Return [X, Y] of the center of cell containing provided text 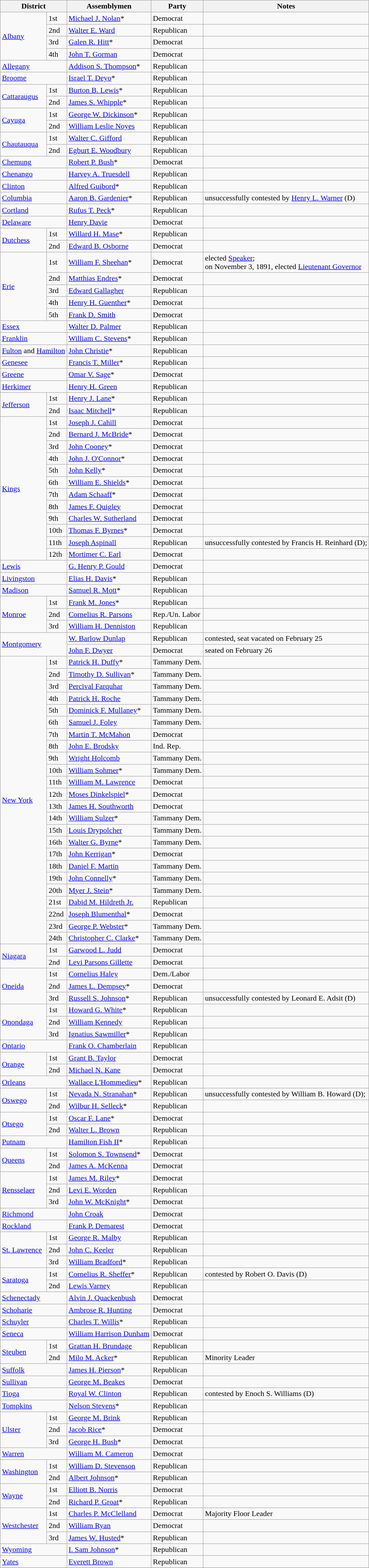
Matthias Endres* [109, 279]
William F. Sheehan* [109, 262]
William C. Stevens* [109, 338]
Onondaga [24, 1022]
Rensselaer [24, 1190]
James L. Dempsey* [109, 986]
15th [57, 830]
seated on February 26 [286, 650]
Lewis Varney [109, 1286]
Galen R. Hitt* [109, 42]
Cornelius R. Sheffer* [109, 1274]
Cortland [33, 210]
Patrick H. Roche [109, 698]
Wilbur H. Selleck* [109, 1106]
Yates [33, 1562]
Christopher C. Clarke* [109, 938]
unsuccessfully contested by Henry L. Warner (D) [286, 198]
Erie [24, 286]
Oneida [24, 986]
Cayuga [24, 120]
James H. Southworth [109, 806]
Mortimer C. Earl [109, 554]
Fulton and Hamilton [33, 351]
Samuel J. Foley [109, 722]
Henry H. Green [109, 387]
Nelson Stevens* [109, 1406]
Chautauqua [24, 144]
Steuben [24, 1352]
Egburt E. Woodbury [109, 150]
Joseph Blumenthal* [109, 914]
Frank P. Demarest [109, 1226]
Charles T. Willis* [109, 1322]
John Cooney* [109, 446]
Chenango [33, 174]
Willard H. Mase* [109, 234]
Timothy D. Sullivan* [109, 674]
Allegany [33, 66]
District [33, 6]
Royal W. Clinton [109, 1394]
Herkimer [33, 387]
Lewis [33, 566]
Isaac Mitchell* [109, 411]
Burton B. Lewis* [109, 90]
21st [57, 902]
John Croak [109, 1214]
Aaron B. Gardenier* [109, 198]
Dutchess [24, 240]
Richard P. Groat* [109, 1502]
St. Lawrence [24, 1250]
Frank M. Jones* [109, 602]
Richmond [33, 1214]
Party [177, 6]
Percival Farquhar [109, 686]
Cornelius R. Parsons [109, 614]
Ignatius Sawmiller* [109, 1034]
Oswego [24, 1100]
Wallace L'Hommedieu* [109, 1082]
Ambrose R. Hunting [109, 1310]
Clinton [33, 186]
Queens [24, 1160]
Cattaraugus [24, 96]
contested by Enoch S. Williams (D) [286, 1394]
Everett Brown [109, 1562]
James W. Husted* [109, 1538]
John T. Gorman [109, 54]
unsuccessfully contested by Francis H. Reinhard (D); [286, 542]
Putnam [33, 1142]
Edward Gallagher [109, 290]
Saratoga [24, 1280]
Nevada N. Stranahan* [109, 1094]
Walter G. Byrne* [109, 842]
Niagara [24, 956]
Livingston [33, 578]
17th [57, 854]
Tioga [33, 1394]
William Ryan [109, 1526]
Ulster [24, 1430]
Hamilton Fish II* [109, 1142]
James S. Whipple* [109, 102]
Schenectady [33, 1298]
Harvey A. Truesdell [109, 174]
Joseph J. Cahill [109, 422]
John Connelly* [109, 878]
Charles W. Sutherland [109, 518]
contested, seat vacated on February 25 [286, 638]
14th [57, 818]
Columbia [33, 198]
John F. Dwyer [109, 650]
Edward B. Osborne [109, 246]
Myer J. Stein* [109, 890]
Jefferson [24, 405]
John C. Keeler [109, 1250]
James H. Pierson* [109, 1370]
G. Henry P. Gould [109, 566]
Henry J. Lane* [109, 399]
Garwood L. Judd [109, 950]
Frank D. Smith [109, 314]
18th [57, 866]
Kings [24, 488]
John Christie* [109, 351]
Thomas F. Byrnes* [109, 530]
23rd [57, 926]
Walter C. Gifford [109, 138]
Westchester [24, 1526]
Assemblymen [109, 6]
Michael J. Nolan* [109, 18]
William D. Stevenson [109, 1466]
I. Sam Johnson* [109, 1550]
22nd [57, 914]
Montgomery [33, 644]
unsuccessfully contested by William B. Howard (D); [286, 1094]
Delaware [33, 222]
Warren [33, 1454]
Monroe [24, 614]
George R. Malby [109, 1238]
John Kerrigan* [109, 854]
Daniel F. Martin [109, 866]
Broome [33, 78]
John W. McKnight* [109, 1202]
Rep./Un. Labor [177, 614]
Albany [24, 36]
unsuccessfully contested by Leonard E. Adsit (D) [286, 998]
Michael N. Kane [109, 1070]
James F. Quigley [109, 506]
Walter D. Palmer [109, 326]
Walter E. Ward [109, 30]
William Bradford* [109, 1262]
Franklin [33, 338]
Oscar F. Lane* [109, 1118]
James M. Riley* [109, 1178]
Essex [33, 326]
Louis Drypolcher [109, 830]
Schuyler [33, 1322]
Washington [24, 1472]
Rufus T. Peck* [109, 210]
Howard G. White* [109, 1010]
Henry H. Guenther* [109, 302]
William Harrison Dunham [109, 1334]
Dominick F. Mullaney* [109, 710]
Elias H. Davis* [109, 578]
Martin T. McMahon [109, 734]
Samuel R. Mott* [109, 590]
William Kennedy [109, 1022]
George M. Brink [109, 1418]
contested by Robert O. Davis (D) [286, 1274]
Orange [24, 1064]
Moses Dinkelspiel* [109, 794]
William E. Shields* [109, 482]
Adam Schaaff* [109, 494]
Israel T. Deyo* [109, 78]
Suffolk [33, 1370]
Patrick H. Duffy* [109, 662]
Levi Parsons Gillette [109, 962]
Tompkins [33, 1406]
Seneca [33, 1334]
Charles P. McClelland [109, 1514]
Grant B. Taylor [109, 1058]
Albert Johnson* [109, 1478]
Walter L. Brown [109, 1130]
Madison [33, 590]
Omar V. Sage* [109, 375]
Bernard J. McBride* [109, 434]
Wyoming [33, 1550]
Dem./Labor [177, 974]
John J. O'Connor* [109, 458]
John E. Brodsky [109, 746]
George P. Webster* [109, 926]
Sullivan [33, 1382]
16th [57, 842]
Greene [33, 375]
George W. Dickinson* [109, 114]
Ind. Rep. [177, 746]
William M. Cameron [109, 1454]
Addison S. Thompson* [109, 66]
Schoharie [33, 1310]
William M. Lawrence [109, 782]
13th [57, 806]
Alvin J. Quackenbush [109, 1298]
Milo M. Acker* [109, 1358]
Otsego [24, 1124]
Levi E. Worden [109, 1190]
Russell S. Johnson* [109, 998]
William Sulzer* [109, 818]
Notes [286, 6]
Henry Davie [109, 222]
Wright Holcomb [109, 758]
20th [57, 890]
Dabid M. Hildreth Jr. [109, 902]
George H. Bush* [109, 1442]
William Sohmer* [109, 770]
Elliott B. Norris [109, 1490]
Wayne [24, 1496]
Jacob Rice* [109, 1430]
W. Barlow Dunlap [109, 638]
Grattan H. Brundage [109, 1346]
Robert P. Bush* [109, 162]
James A. McKenna [109, 1166]
Rockland [33, 1226]
William Leslie Noyes [109, 126]
Minority Leader [286, 1358]
Ontario [33, 1046]
19th [57, 878]
Joseph Aspinall [109, 542]
Chemung [33, 162]
Alfred Guibord* [109, 186]
elected Speaker; on November 3, 1891, elected Lieutenant Governor [286, 262]
Solomon S. Townsend* [109, 1154]
24th [57, 938]
Genesee [33, 363]
Frank O. Chamberlain [109, 1046]
Cornelius Haley [109, 974]
Majority Floor Leader [286, 1514]
George M. Beakes [109, 1382]
Francis T. Miller* [109, 363]
John Kelly* [109, 470]
New York [24, 800]
Orleans [33, 1082]
William H. Denniston [109, 626]
